Locate the cell with the specified text and output its (X, Y) center coordinate. 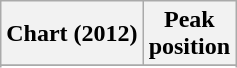
Chart (2012) (72, 34)
Peakposition (189, 34)
